Identify which cell holds the provided text, then report its (X, Y) central coordinate. 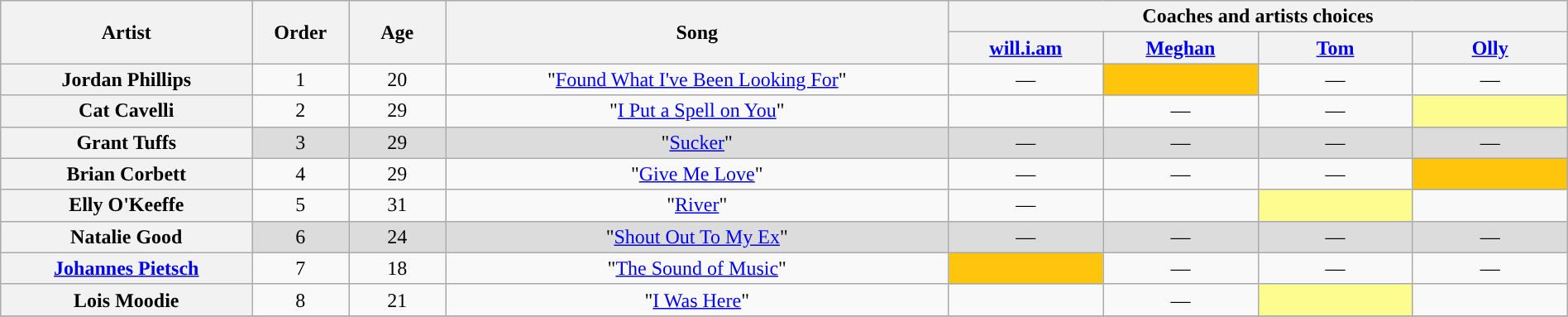
Artist (127, 32)
3 (301, 142)
21 (397, 300)
7 (301, 268)
Brian Corbett (127, 174)
Order (301, 32)
8 (301, 300)
4 (301, 174)
24 (397, 237)
"Give Me Love" (697, 174)
31 (397, 205)
6 (301, 237)
Jordan Phillips (127, 79)
Natalie Good (127, 237)
5 (301, 205)
"I Was Here" (697, 300)
"Shout Out To My Ex" (697, 237)
Elly O'Keeffe (127, 205)
Grant Tuffs (127, 142)
Meghan (1181, 48)
Johannes Pietsch (127, 268)
"Sucker" (697, 142)
Olly (1490, 48)
"River" (697, 205)
will.i.am (1025, 48)
"Found What I've Been Looking For" (697, 79)
2 (301, 111)
18 (397, 268)
1 (301, 79)
Coaches and artists choices (1258, 17)
Cat Cavelli (127, 111)
"I Put a Spell on You" (697, 111)
20 (397, 79)
Lois Moodie (127, 300)
Tom (1335, 48)
Age (397, 32)
"The Sound of Music" (697, 268)
Song (697, 32)
